Return the [x, y] coordinate for the center point of the cell that contains the specified text.  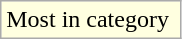
Most in category [91, 20]
